From the cell containing the given text, extract its center point as [x, y] coordinate. 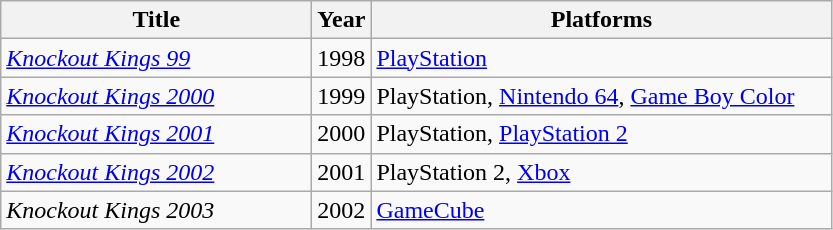
Year [342, 20]
Knockout Kings 2003 [156, 210]
Platforms [602, 20]
2000 [342, 134]
PlayStation, Nintendo 64, Game Boy Color [602, 96]
Title [156, 20]
1999 [342, 96]
PlayStation, PlayStation 2 [602, 134]
2002 [342, 210]
PlayStation 2, Xbox [602, 172]
Knockout Kings 2001 [156, 134]
Knockout Kings 99 [156, 58]
2001 [342, 172]
1998 [342, 58]
Knockout Kings 2002 [156, 172]
Knockout Kings 2000 [156, 96]
GameCube [602, 210]
PlayStation [602, 58]
